Locate the cell with the specified text and output its [x, y] center coordinate. 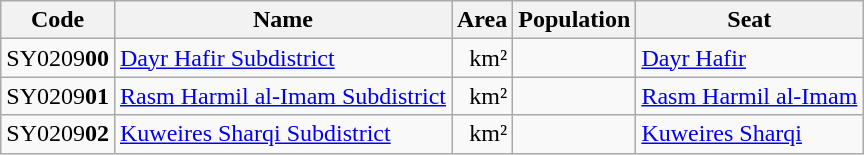
Name [282, 20]
Seat [750, 20]
Area [482, 20]
SY020901 [58, 96]
Dayr Hafir Subdistrict [282, 58]
SY020902 [58, 134]
Kuweires Sharqi Subdistrict [282, 134]
Rasm Harmil al-Imam Subdistrict [282, 96]
Code [58, 20]
SY020900 [58, 58]
Population [574, 20]
Kuweires Sharqi [750, 134]
Rasm Harmil al-Imam [750, 96]
Dayr Hafir [750, 58]
